Detect which cell encompasses the target text, then output its [x, y] center coordinate. 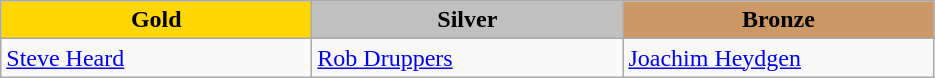
Rob Druppers [468, 58]
Silver [468, 20]
Steve Heard [156, 58]
Gold [156, 20]
Bronze [778, 20]
Joachim Heydgen [778, 58]
